From the cell containing the given text, extract its center point as (x, y) coordinate. 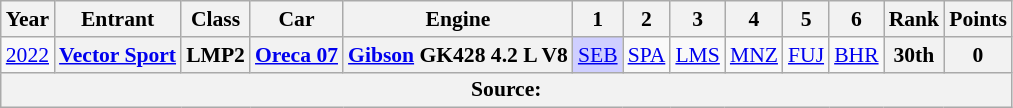
4 (754, 19)
BHR (856, 55)
Vector Sport (118, 55)
5 (806, 19)
Year (28, 19)
LMP2 (216, 55)
MNZ (754, 55)
3 (698, 19)
LMS (698, 55)
Engine (458, 19)
Points (978, 19)
Car (296, 19)
Gibson GK428 4.2 L V8 (458, 55)
6 (856, 19)
2 (647, 19)
30th (914, 55)
0 (978, 55)
1 (598, 19)
Oreca 07 (296, 55)
Source: (506, 90)
FUJ (806, 55)
Class (216, 19)
SEB (598, 55)
Entrant (118, 19)
Rank (914, 19)
SPA (647, 55)
2022 (28, 55)
